Find where the given text appears and provide that cell's center as [x, y] coordinate. 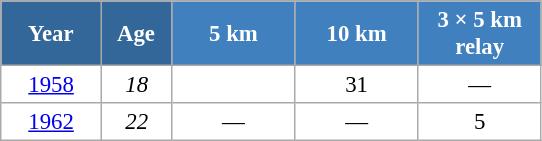
1962 [52, 122]
5 [480, 122]
31 [356, 85]
5 km [234, 34]
Year [52, 34]
18 [136, 85]
3 × 5 km relay [480, 34]
22 [136, 122]
Age [136, 34]
1958 [52, 85]
10 km [356, 34]
